Identify which cell holds the provided text, then report its [X, Y] central coordinate. 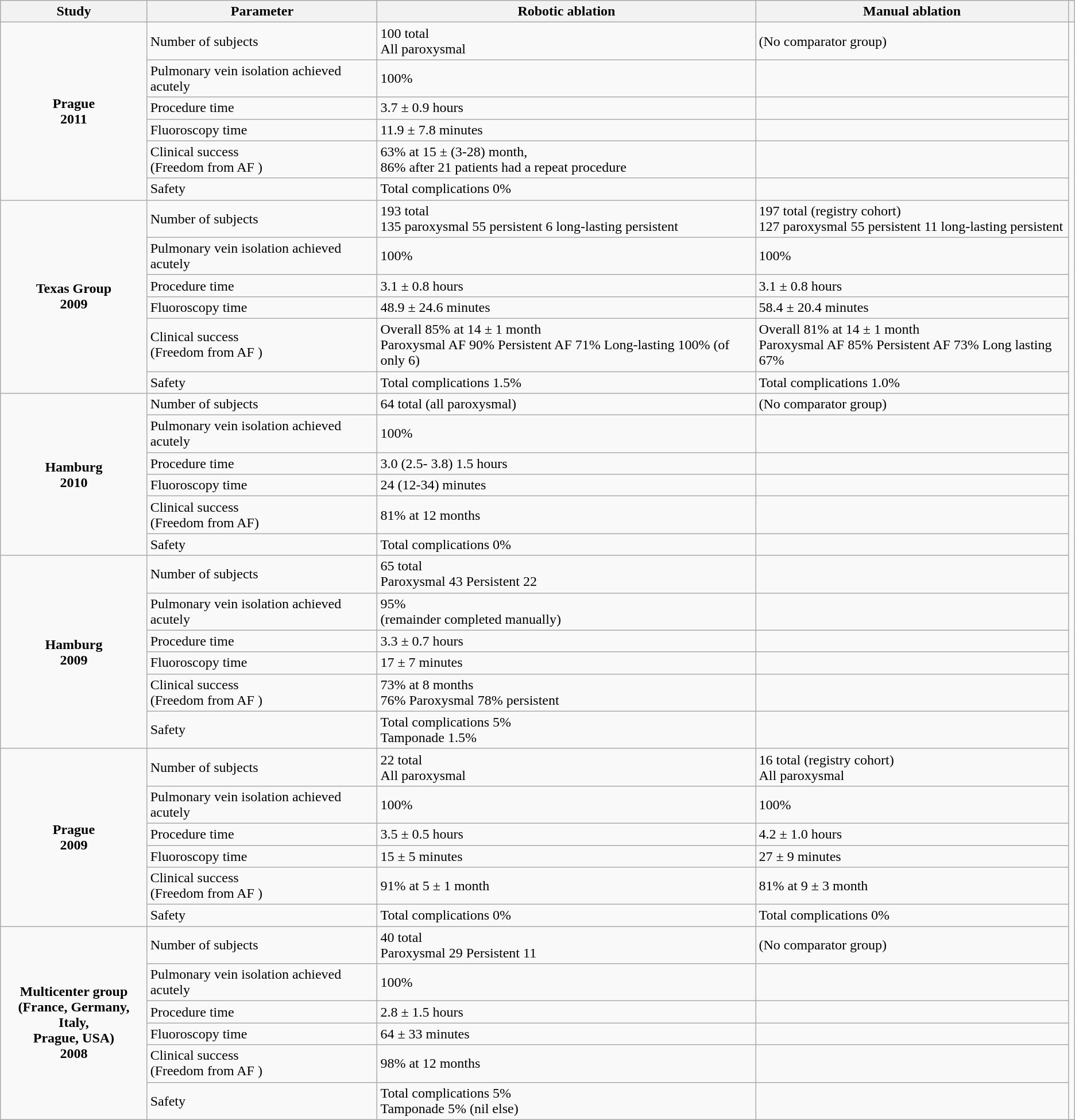
Overall 81% at 14 ± 1 monthParoxysmal AF 85% Persistent AF 73% Long lasting 67% [912, 345]
95%(remainder completed manually) [566, 611]
16 total (registry cohort)All paroxysmal [912, 767]
17 ± 7 minutes [566, 663]
73% at 8 months76% Paroxysmal 78% persistent [566, 693]
81% at 12 months [566, 515]
197 total (registry cohort)127 paroxysmal 55 persistent 11 long-lasting persistent [912, 218]
Prague2009 [74, 837]
63% at 15 ± (3-28) month,86% after 21 patients had a repeat procedure [566, 160]
27 ± 9 minutes [912, 856]
81% at 9 ± 3 month [912, 886]
58.4 ± 20.4 minutes [912, 307]
3.5 ± 0.5 hours [566, 834]
Total complications 1.5% [566, 382]
Multicenter group(France, Germany, Italy,Prague, USA)2008 [74, 1023]
11.9 ± 7.8 minutes [566, 130]
Overall 85% at 14 ± 1 monthParoxysmal AF 90% Persistent AF 71% Long-lasting 100% (of only 6) [566, 345]
4.2 ± 1.0 hours [912, 834]
3.3 ± 0.7 hours [566, 641]
40 totalParoxysmal 29 Persistent 11 [566, 945]
Texas Group2009 [74, 296]
Prague2011 [74, 111]
Hamburg2010 [74, 474]
193 total135 paroxysmal 55 persistent 6 long-lasting persistent [566, 218]
Clinical success(Freedom from AF) [262, 515]
24 (12-34) minutes [566, 485]
2.8 ± 1.5 hours [566, 1012]
Study [74, 11]
Parameter [262, 11]
3.0 (2.5- 3.8) 1.5 hours [566, 464]
100 totalAll paroxysmal [566, 41]
91% at 5 ± 1 month [566, 886]
Total complications 1.0% [912, 382]
Robotic ablation [566, 11]
Manual ablation [912, 11]
98% at 12 months [566, 1064]
65 totalParoxysmal 43 Persistent 22 [566, 574]
Total complications 5%Tamponade 5% (nil else) [566, 1100]
15 ± 5 minutes [566, 856]
48.9 ± 24.6 minutes [566, 307]
64 total (all paroxysmal) [566, 404]
Total complications 5%Tamponade 1.5% [566, 729]
64 ± 33 minutes [566, 1034]
Hamburg2009 [74, 652]
22 totalAll paroxysmal [566, 767]
3.7 ± 0.9 hours [566, 108]
